From the cell containing the given text, extract its center point as (X, Y) coordinate. 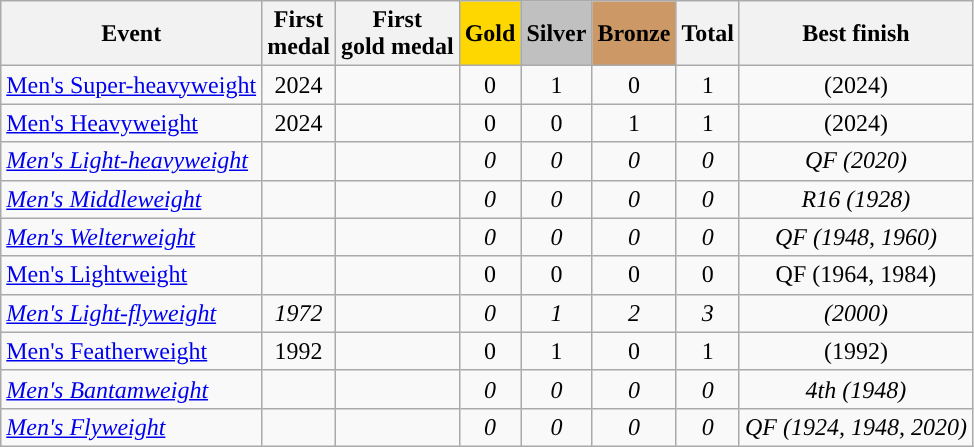
(2000) (856, 313)
Firstgold medal (397, 34)
(1992) (856, 351)
1972 (299, 313)
Event (132, 34)
QF (2020) (856, 161)
3 (708, 313)
Men's Light-heavyweight (132, 161)
4th (1948) (856, 389)
Men's Featherweight (132, 351)
Gold (490, 34)
Bronze (634, 34)
Men's Bantamweight (132, 389)
Men's Middleweight (132, 199)
QF (1964, 1984) (856, 275)
Best finish (856, 34)
2 (634, 313)
Men's Welterweight (132, 237)
Men's Flyweight (132, 427)
Silver (556, 34)
Men's Light-flyweight (132, 313)
1992 (299, 351)
Total (708, 34)
R16 (1928) (856, 199)
QF (1924, 1948, 2020) (856, 427)
Men's Heavyweight (132, 123)
Men's Lightweight (132, 275)
Men's Super-heavyweight (132, 85)
Firstmedal (299, 34)
QF (1948, 1960) (856, 237)
